Return the [X, Y] coordinate for the center point of the cell that contains the specified text.  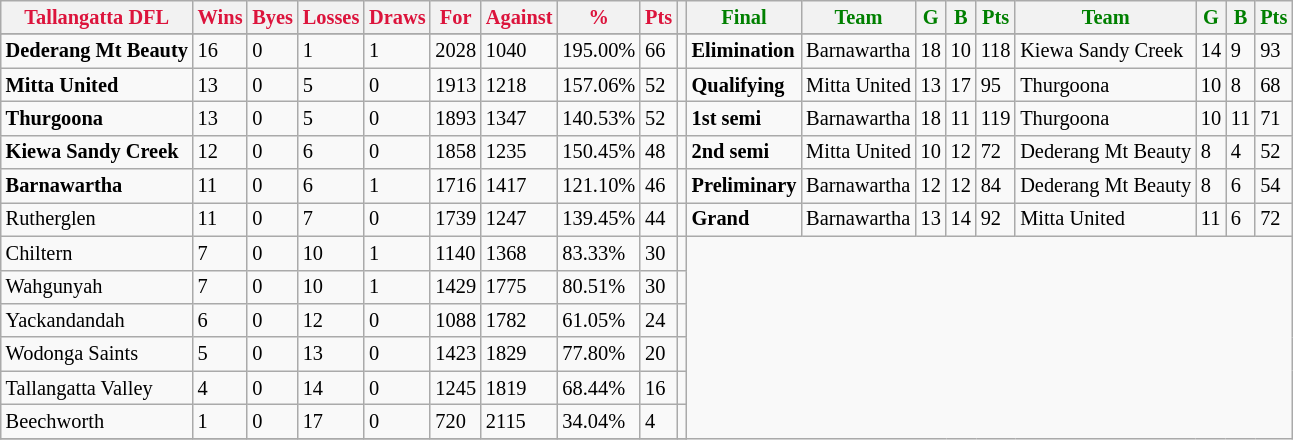
1782 [520, 320]
24 [658, 320]
1819 [520, 388]
Preliminary [744, 186]
Rutherglen [97, 219]
Grand [744, 219]
93 [1274, 51]
1893 [455, 118]
157.06% [598, 85]
For [455, 17]
Elimination [744, 51]
195.00% [598, 51]
720 [455, 421]
54 [1274, 186]
Byes [272, 17]
1829 [520, 354]
Against [520, 17]
Final [744, 17]
44 [658, 219]
48 [658, 152]
66 [658, 51]
Losses [331, 17]
118 [996, 51]
Beechworth [97, 421]
1775 [520, 287]
119 [996, 118]
92 [996, 219]
Chiltern [97, 253]
80.51% [598, 287]
Wahgunyah [97, 287]
121.10% [598, 186]
77.80% [598, 354]
68 [1274, 85]
2028 [455, 51]
1417 [520, 186]
2115 [520, 421]
1716 [455, 186]
1913 [455, 85]
1218 [520, 85]
20 [658, 354]
1347 [520, 118]
Tallangatta DFL [97, 17]
140.53% [598, 118]
1088 [455, 320]
Wins [220, 17]
9 [1240, 51]
% [598, 17]
150.45% [598, 152]
1140 [455, 253]
84 [996, 186]
34.04% [598, 421]
61.05% [598, 320]
Draws [397, 17]
1423 [455, 354]
1429 [455, 287]
1235 [520, 152]
83.33% [598, 253]
1247 [520, 219]
Tallangatta Valley [97, 388]
Yackandandah [97, 320]
2nd semi [744, 152]
Wodonga Saints [97, 354]
1858 [455, 152]
1368 [520, 253]
46 [658, 186]
1040 [520, 51]
1st semi [744, 118]
139.45% [598, 219]
1739 [455, 219]
95 [996, 85]
1245 [455, 388]
71 [1274, 118]
68.44% [598, 388]
Qualifying [744, 85]
